For the text-containing cell, return its midpoint in (x, y) coordinate format. 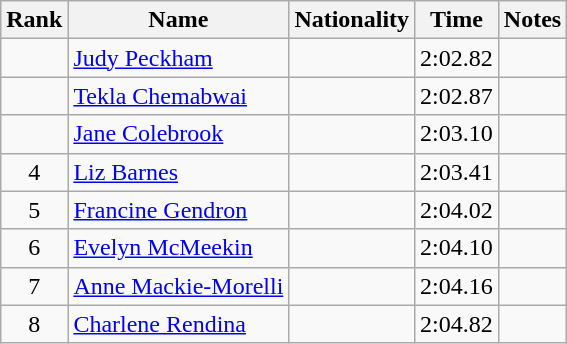
Liz Barnes (178, 172)
Nationality (352, 20)
2:04.16 (457, 286)
2:04.10 (457, 248)
Time (457, 20)
2:04.82 (457, 324)
2:03.10 (457, 134)
2:02.82 (457, 58)
8 (34, 324)
Jane Colebrook (178, 134)
6 (34, 248)
Charlene Rendina (178, 324)
2:03.41 (457, 172)
4 (34, 172)
Judy Peckham (178, 58)
Notes (532, 20)
2:02.87 (457, 96)
Francine Gendron (178, 210)
Rank (34, 20)
Evelyn McMeekin (178, 248)
Tekla Chemabwai (178, 96)
Name (178, 20)
5 (34, 210)
7 (34, 286)
Anne Mackie-Morelli (178, 286)
2:04.02 (457, 210)
